Identify which cell holds the provided text, then report its (X, Y) central coordinate. 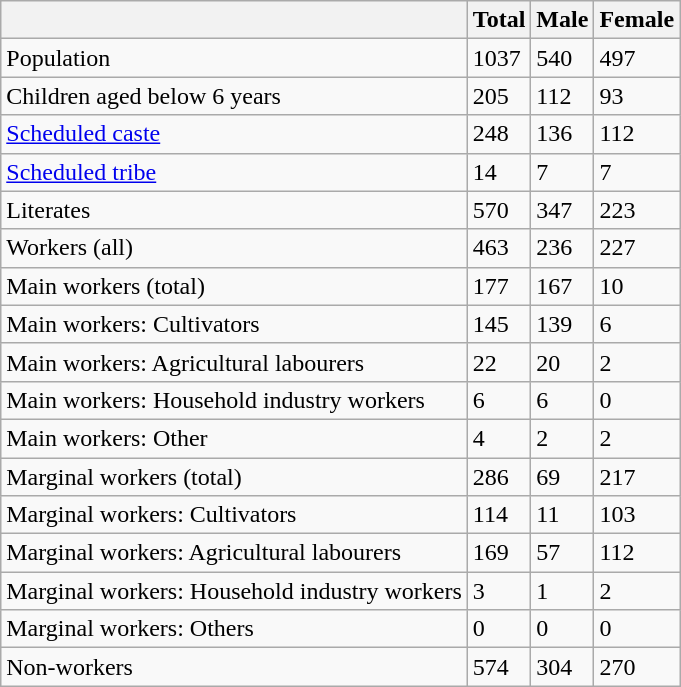
217 (637, 477)
Population (234, 58)
177 (499, 286)
Female (637, 20)
169 (499, 553)
574 (499, 667)
Main workers: Agricultural labourers (234, 362)
570 (499, 210)
Marginal workers (total) (234, 477)
Main workers: Household industry workers (234, 400)
10 (637, 286)
14 (499, 172)
205 (499, 96)
497 (637, 58)
270 (637, 667)
463 (499, 248)
Male (562, 20)
93 (637, 96)
304 (562, 667)
11 (562, 515)
347 (562, 210)
227 (637, 248)
Main workers (total) (234, 286)
145 (499, 324)
3 (499, 591)
286 (499, 477)
Literates (234, 210)
Scheduled caste (234, 134)
1 (562, 591)
139 (562, 324)
Marginal workers: Agricultural labourers (234, 553)
69 (562, 477)
540 (562, 58)
114 (499, 515)
22 (499, 362)
Children aged below 6 years (234, 96)
103 (637, 515)
4 (499, 438)
Workers (all) (234, 248)
223 (637, 210)
20 (562, 362)
248 (499, 134)
167 (562, 286)
Non-workers (234, 667)
Marginal workers: Household industry workers (234, 591)
Total (499, 20)
1037 (499, 58)
57 (562, 553)
Main workers: Cultivators (234, 324)
Marginal workers: Others (234, 629)
Marginal workers: Cultivators (234, 515)
136 (562, 134)
236 (562, 248)
Scheduled tribe (234, 172)
Main workers: Other (234, 438)
